Search for the cell housing the specified text and yield its [X, Y] center coordinate. 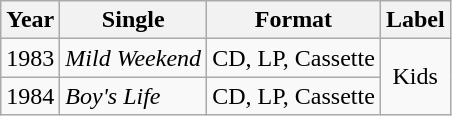
1984 [30, 96]
Single [134, 20]
Label [415, 20]
Year [30, 20]
Format [294, 20]
Boy's Life [134, 96]
1983 [30, 58]
Kids [415, 77]
Mild Weekend [134, 58]
